Extract the [x, y] coordinate from the center of the cell holding the provided text.  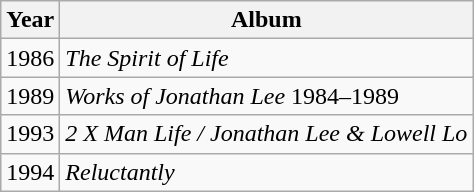
Works of Jonathan Lee 1984–1989 [266, 96]
Album [266, 20]
The Spirit of Life [266, 58]
Year [30, 20]
1993 [30, 134]
1994 [30, 172]
Reluctantly [266, 172]
2 X Man Life / Jonathan Lee & Lowell Lo [266, 134]
1986 [30, 58]
1989 [30, 96]
